Provide the (x, y) coordinate of the cell's center where the given text is located.  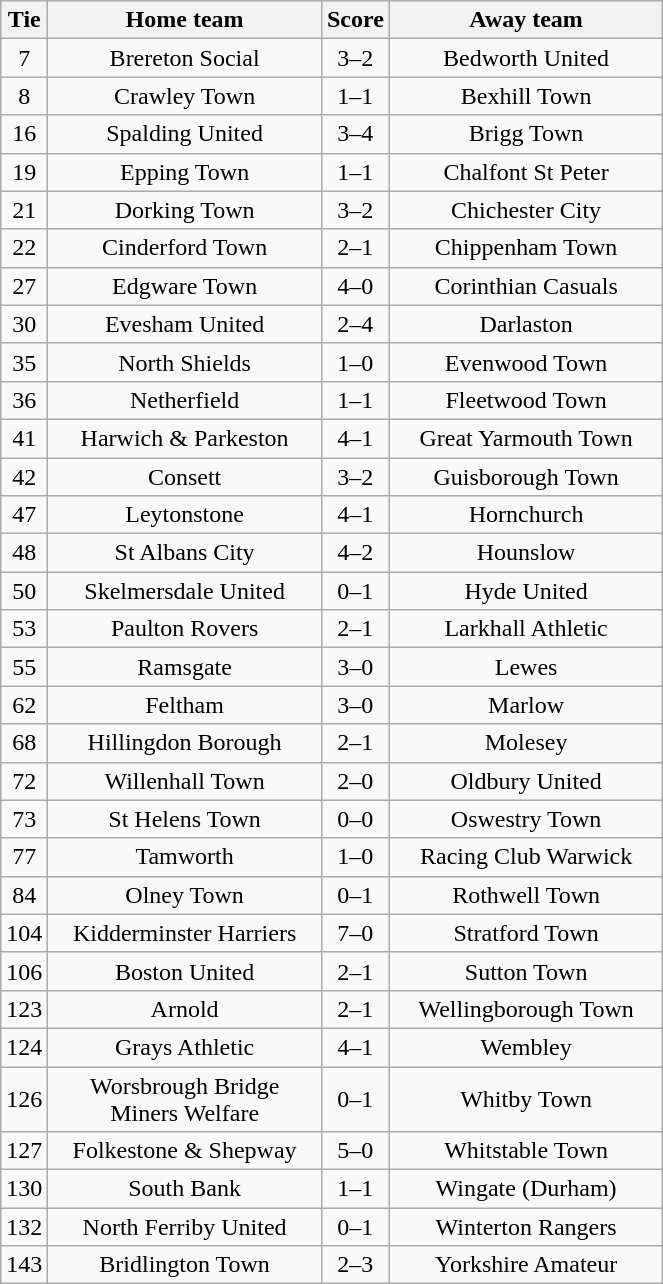
Spalding United (185, 134)
35 (24, 362)
Bridlington Town (185, 1265)
143 (24, 1265)
Wembley (526, 1047)
Hillingdon Borough (185, 743)
Yorkshire Amateur (526, 1265)
16 (24, 134)
Tie (24, 20)
2–0 (355, 781)
Olney Town (185, 895)
Whitby Town (526, 1098)
Edgware Town (185, 286)
Paulton Rovers (185, 629)
Larkhall Athletic (526, 629)
Away team (526, 20)
126 (24, 1098)
5–0 (355, 1151)
Worsbrough Bridge Miners Welfare (185, 1098)
North Ferriby United (185, 1227)
Rothwell Town (526, 895)
Chalfont St Peter (526, 172)
77 (24, 857)
48 (24, 553)
4–0 (355, 286)
53 (24, 629)
St Helens Town (185, 819)
Score (355, 20)
North Shields (185, 362)
123 (24, 1009)
41 (24, 438)
2–3 (355, 1265)
Hornchurch (526, 515)
Molesey (526, 743)
Wingate (Durham) (526, 1189)
Willenhall Town (185, 781)
55 (24, 667)
Brigg Town (526, 134)
104 (24, 933)
Folkestone & Shepway (185, 1151)
Grays Athletic (185, 1047)
Consett (185, 477)
Marlow (526, 705)
Winterton Rangers (526, 1227)
Epping Town (185, 172)
50 (24, 591)
130 (24, 1189)
8 (24, 96)
Evesham United (185, 324)
36 (24, 400)
Kidderminster Harriers (185, 933)
0–0 (355, 819)
Ramsgate (185, 667)
27 (24, 286)
Netherfield (185, 400)
68 (24, 743)
Hyde United (526, 591)
Boston United (185, 971)
Tamworth (185, 857)
Corinthian Casuals (526, 286)
106 (24, 971)
Racing Club Warwick (526, 857)
Skelmersdale United (185, 591)
Feltham (185, 705)
Chippenham Town (526, 248)
Evenwood Town (526, 362)
Hounslow (526, 553)
Wellingborough Town (526, 1009)
127 (24, 1151)
Sutton Town (526, 971)
Darlaston (526, 324)
Arnold (185, 1009)
4–2 (355, 553)
Leytonstone (185, 515)
42 (24, 477)
62 (24, 705)
124 (24, 1047)
Harwich & Parkeston (185, 438)
7 (24, 58)
Oswestry Town (526, 819)
Cinderford Town (185, 248)
Fleetwood Town (526, 400)
St Albans City (185, 553)
132 (24, 1227)
22 (24, 248)
73 (24, 819)
Whitstable Town (526, 1151)
47 (24, 515)
19 (24, 172)
Dorking Town (185, 210)
Guisborough Town (526, 477)
Lewes (526, 667)
2–4 (355, 324)
Bedworth United (526, 58)
Brereton Social (185, 58)
Stratford Town (526, 933)
Chichester City (526, 210)
84 (24, 895)
72 (24, 781)
South Bank (185, 1189)
21 (24, 210)
7–0 (355, 933)
Crawley Town (185, 96)
Bexhill Town (526, 96)
3–4 (355, 134)
30 (24, 324)
Oldbury United (526, 781)
Home team (185, 20)
Great Yarmouth Town (526, 438)
